Search for the cell housing the specified text and yield its [x, y] center coordinate. 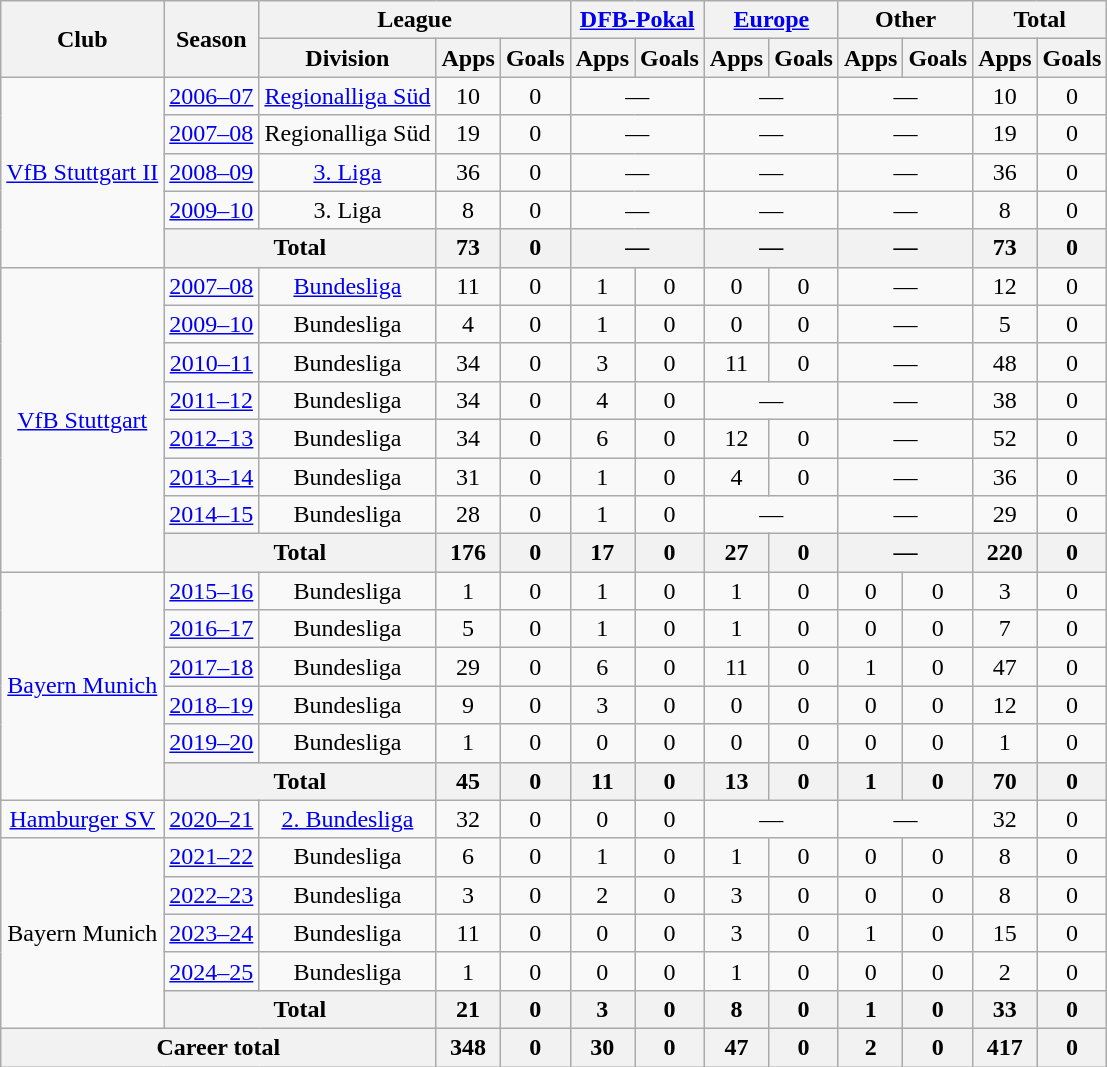
17 [602, 553]
2015–16 [212, 591]
15 [1005, 933]
70 [1005, 781]
2024–25 [212, 971]
2014–15 [212, 515]
48 [1005, 362]
Other [905, 20]
Season [212, 39]
7 [1005, 629]
13 [736, 781]
31 [468, 477]
348 [468, 1047]
2020–21 [212, 819]
Hamburger SV [82, 819]
2011–12 [212, 400]
27 [736, 553]
9 [468, 705]
2013–14 [212, 477]
2008–09 [212, 172]
2021–22 [212, 857]
176 [468, 553]
30 [602, 1047]
38 [1005, 400]
Career total [218, 1047]
2010–11 [212, 362]
VfB Stuttgart [82, 419]
Europe [771, 20]
45 [468, 781]
2016–17 [212, 629]
33 [1005, 1009]
League [414, 20]
2019–20 [212, 743]
21 [468, 1009]
Club [82, 39]
2012–13 [212, 438]
2022–23 [212, 895]
Division [348, 58]
DFB-Pokal [637, 20]
2023–24 [212, 933]
417 [1005, 1047]
VfB Stuttgart II [82, 172]
220 [1005, 553]
2. Bundesliga [348, 819]
28 [468, 515]
2006–07 [212, 96]
2017–18 [212, 667]
52 [1005, 438]
2018–19 [212, 705]
